Search for the cell housing the specified text and yield its (x, y) center coordinate. 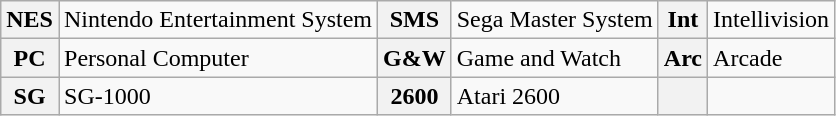
Nintendo Entertainment System (218, 20)
NES (30, 20)
Atari 2600 (554, 96)
Game and Watch (554, 58)
PC (30, 58)
2600 (415, 96)
Intellivision (772, 20)
Personal Computer (218, 58)
SMS (415, 20)
SG (30, 96)
Arc (682, 58)
Sega Master System (554, 20)
Int (682, 20)
G&W (415, 58)
SG-1000 (218, 96)
Arcade (772, 58)
